Output the (x, y) coordinate of the center of the cell containing the given text.  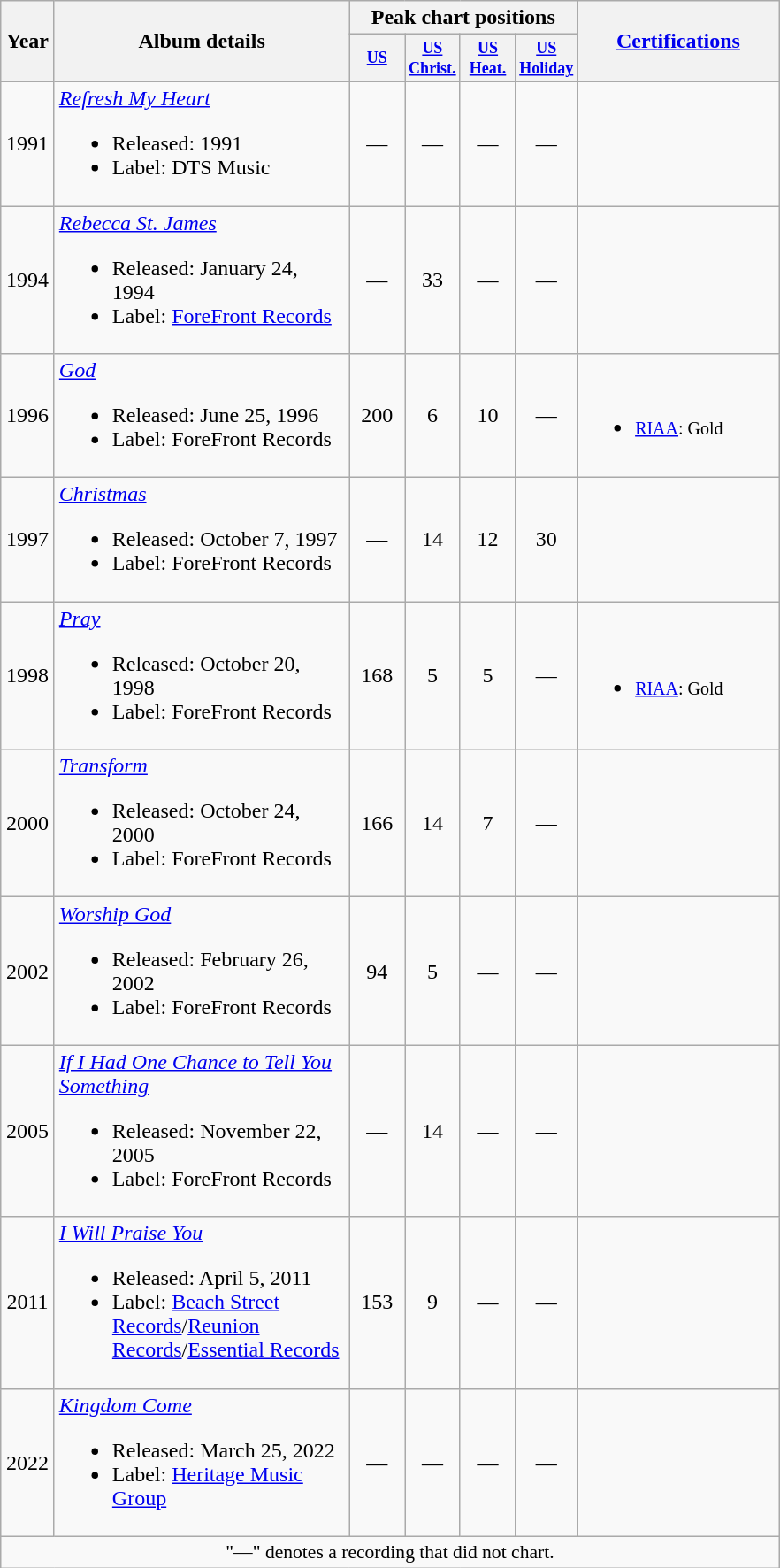
Certifications (679, 42)
1991 (28, 143)
10 (488, 416)
Peak chart positions (463, 18)
TransformReleased: October 24, 2000Label: ForeFront Records (202, 823)
1998 (28, 676)
33 (433, 280)
168 (377, 676)
7 (488, 823)
2000 (28, 823)
I Will Praise YouReleased: April 5, 2011Label: Beach Street Records/Reunion Records/Essential Records (202, 1303)
94 (377, 972)
166 (377, 823)
1997 (28, 540)
2011 (28, 1303)
Worship GodReleased: February 26, 2002Label: ForeFront Records (202, 972)
Rebecca St. JamesReleased: January 24, 1994Label: ForeFront Records (202, 280)
GodReleased: June 25, 1996Label: ForeFront Records (202, 416)
1994 (28, 280)
1996 (28, 416)
200 (377, 416)
USHeat. (488, 58)
ChristmasReleased: October 7, 1997Label: ForeFront Records (202, 540)
6 (433, 416)
153 (377, 1303)
2022 (28, 1462)
2002 (28, 972)
12 (488, 540)
US (377, 58)
"—" denotes a recording that did not chart. (390, 1552)
USHoliday (547, 58)
If I Had One Chance to Tell You SomethingReleased: November 22, 2005Label: ForeFront Records (202, 1131)
2005 (28, 1131)
Album details (202, 42)
PrayReleased: October 20, 1998Label: ForeFront Records (202, 676)
USChrist. (433, 58)
Year (28, 42)
9 (433, 1303)
Kingdom ComeReleased: March 25, 2022Label: Heritage Music Group (202, 1462)
Refresh My HeartReleased: 1991Label: DTS Music (202, 143)
30 (547, 540)
